Return the (X, Y) coordinate for the center point of the cell that contains the specified text.  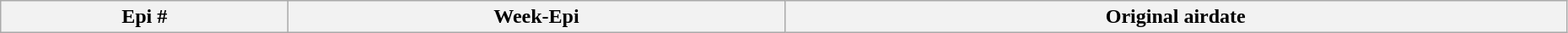
Original airdate (1176, 17)
Epi # (145, 17)
Week-Epi (536, 17)
